Search for the cell housing the specified text and yield its [x, y] center coordinate. 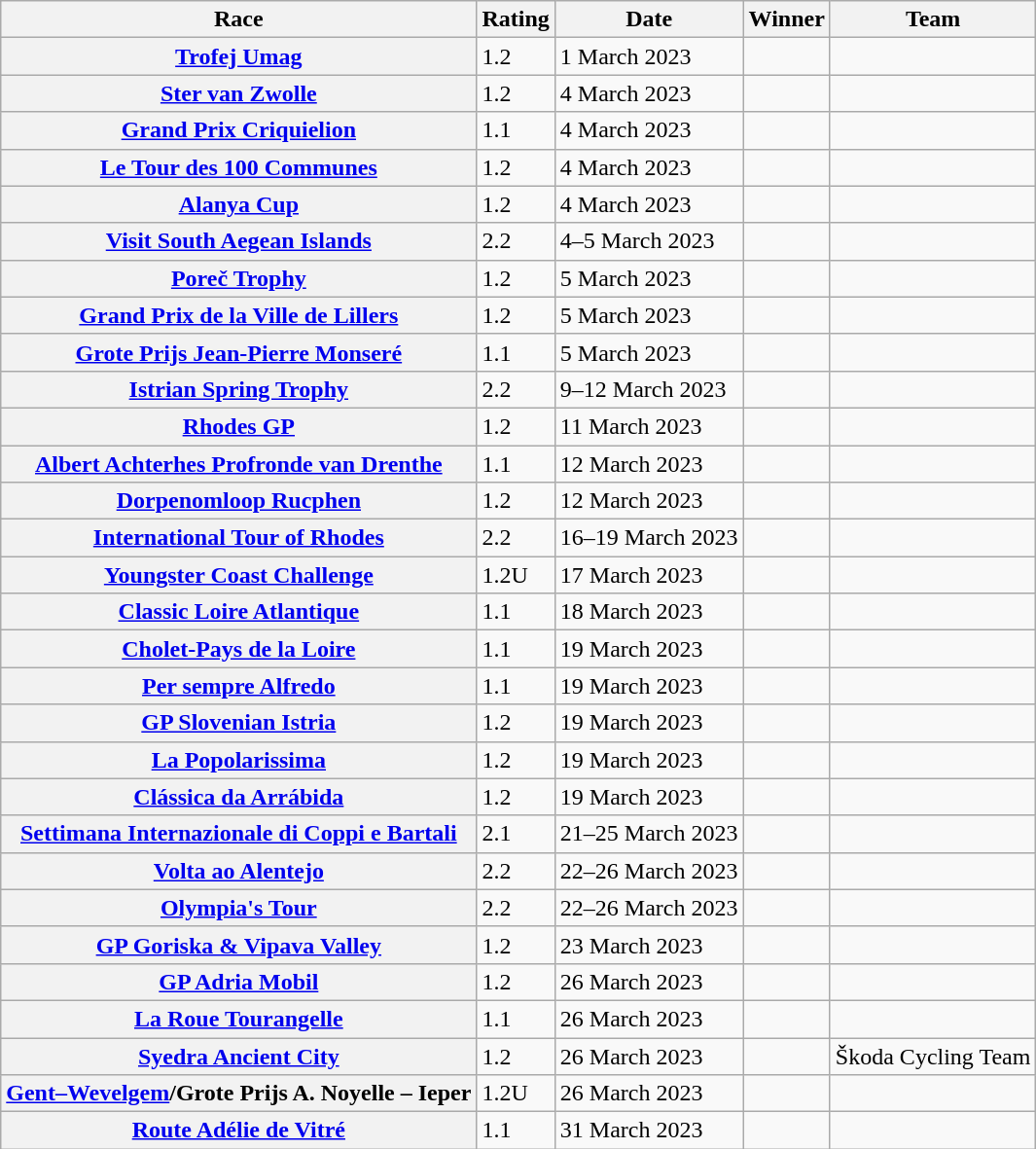
31 March 2023 [649, 1131]
Cholet-Pays de la Loire [239, 649]
La Roue Tourangelle [239, 1019]
21–25 March 2023 [649, 834]
1 March 2023 [649, 56]
Date [649, 19]
Le Tour des 100 Communes [239, 167]
Olympia's Tour [239, 908]
4–5 March 2023 [649, 241]
Classic Loire Atlantique [239, 612]
Gent–Wevelgem/Grote Prijs A. Noyelle – Ieper [239, 1094]
GP Slovenian Istria [239, 723]
11 March 2023 [649, 426]
Youngster Coast Challenge [239, 575]
23 March 2023 [649, 945]
2.1 [516, 834]
La Popolarissima [239, 760]
Škoda Cycling Team [933, 1056]
International Tour of Rhodes [239, 538]
Poreč Trophy [239, 278]
Route Adélie de Vitré [239, 1131]
Trofej Umag [239, 56]
Albert Achterhes Profronde van Drenthe [239, 464]
Settimana Internazionale di Coppi e Bartali [239, 834]
Grand Prix Criquielion [239, 130]
GP Adria Mobil [239, 982]
Winner [786, 19]
17 March 2023 [649, 575]
Visit South Aegean Islands [239, 241]
Alanya Cup [239, 204]
9–12 March 2023 [649, 389]
18 March 2023 [649, 612]
Rhodes GP [239, 426]
Syedra Ancient City [239, 1056]
Grand Prix de la Ville de Lillers [239, 315]
Race [239, 19]
Volta ao Alentejo [239, 871]
Rating [516, 19]
Grote Prijs Jean-Pierre Monseré [239, 352]
Clássica da Arrábida [239, 797]
16–19 March 2023 [649, 538]
Ster van Zwolle [239, 93]
Istrian Spring Trophy [239, 389]
GP Goriska & Vipava Valley [239, 945]
Dorpenomloop Rucphen [239, 501]
Team [933, 19]
Per sempre Alfredo [239, 686]
